Find where the given text appears and provide that cell's center as (x, y) coordinate. 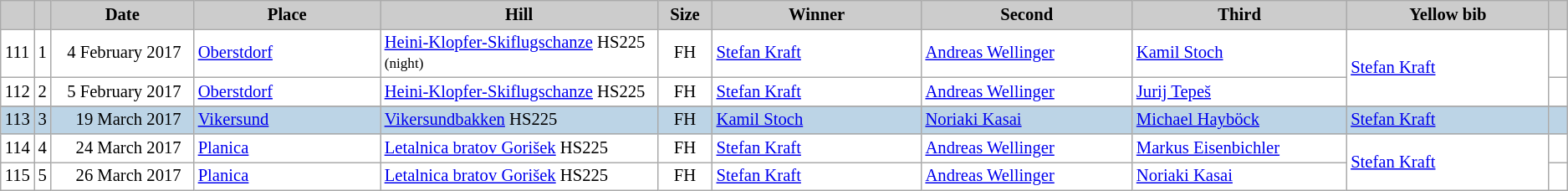
Markus Eisenbichler (1239, 148)
Date (122, 14)
115 (18, 176)
19 March 2017 (122, 120)
Winner (817, 14)
Heini-Klopfer-Skiflugschanze HS225 (518, 91)
Michael Hayböck (1239, 120)
5 February 2017 (122, 91)
Jurij Tepeš (1239, 91)
Hill (518, 14)
Heini-Klopfer-Skiflugschanze HS225 (night) (518, 53)
4 February 2017 (122, 53)
Place (288, 14)
Yellow bib (1448, 14)
Second (1027, 14)
2 (43, 91)
111 (18, 53)
5 (43, 176)
113 (18, 120)
114 (18, 148)
24 March 2017 (122, 148)
Vikersundbakken HS225 (518, 120)
26 March 2017 (122, 176)
4 (43, 148)
112 (18, 91)
Third (1239, 14)
Vikersund (288, 120)
1 (43, 53)
Size (684, 14)
3 (43, 120)
